Output the [X, Y] coordinate of the center of the cell containing the given text.  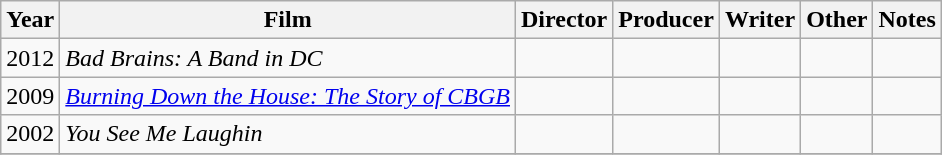
Film [288, 20]
You See Me Laughin [288, 134]
Other [837, 20]
2009 [30, 96]
Burning Down the House: The Story of CBGB [288, 96]
2002 [30, 134]
Notes [907, 20]
2012 [30, 58]
Writer [760, 20]
Producer [666, 20]
Year [30, 20]
Bad Brains: A Band in DC [288, 58]
Director [564, 20]
